Find where the given text appears and provide that cell's center as (x, y) coordinate. 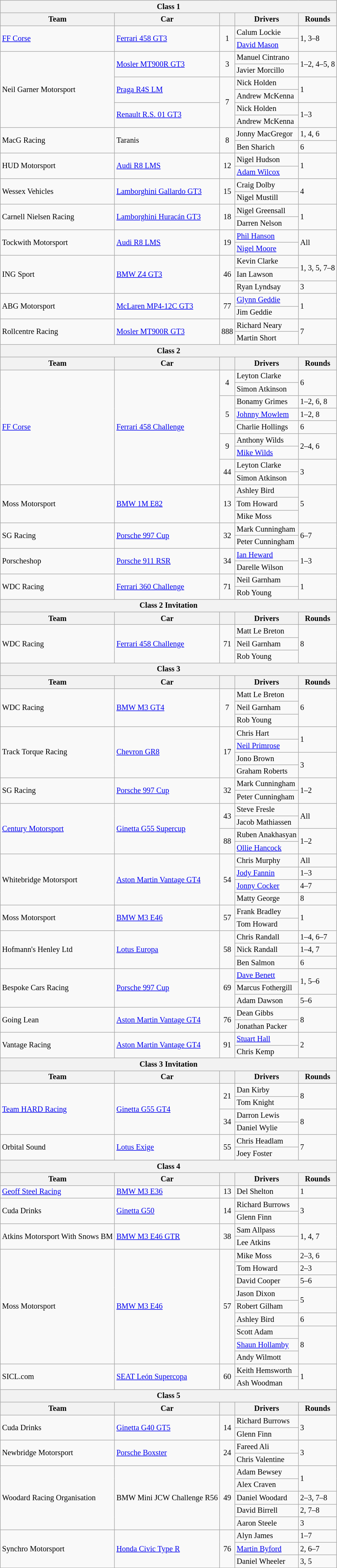
Vantage Racing (58, 1045)
49 (227, 1498)
Lee Atkins (267, 1243)
Team HARD Racing (58, 1109)
BMW M3 E46 GTR (167, 1236)
Synchro Motorsport (58, 1549)
Jonny MacGregor (267, 134)
Jason Dixon (267, 1294)
Scott Adam (267, 1332)
Class 4 (169, 1166)
Chris Valentine (267, 1459)
9 (227, 446)
Joey Foster (267, 1153)
24 (227, 1453)
Darelle Wilson (267, 567)
2, 6–7 (317, 1549)
Nigel Greensall (267, 211)
Ben Sharich (267, 147)
888 (227, 332)
Ollie Hancock (267, 848)
1, 3, 5, 7–8 (317, 267)
Ben Salmon (267, 963)
Ian Heward (267, 555)
44 (227, 472)
Porsche 911 RSR (167, 561)
Alyn James (267, 1536)
David Birrell (267, 1510)
Steve Fresle (267, 810)
Lotus Europa (167, 950)
Honda Civic Type R (167, 1549)
Ruben Anakhasyan (267, 835)
Chris Murphy (267, 860)
Johnny Mowlem (267, 414)
Graham Roberts (267, 771)
Nick Randall (267, 950)
Robert Gilham (267, 1306)
ABG Motorsport (58, 306)
Dave Benett (267, 975)
91 (227, 1045)
6–7 (317, 535)
Bespoke Cars Racing (58, 988)
Jody Fannin (267, 873)
21 (227, 1096)
55 (227, 1147)
Jim Geddie (267, 312)
Craig Dolby (267, 185)
Jacob Mathiassen (267, 822)
1, 5–6 (317, 981)
43 (227, 816)
Daniel Woodard (267, 1498)
38 (227, 1236)
Tockwith Motorsport (58, 242)
Matty George (267, 899)
Ryan Lyndsay (267, 287)
Wessex Vehicles (58, 192)
Ginetta G40 GT5 (167, 1428)
Alex Craven (267, 1485)
Bonamy Grimes (267, 402)
Phil Hanson (267, 236)
Ginetta G55 Supercup (167, 828)
Ian Lawson (267, 274)
88 (227, 841)
Anthony Wilds (267, 440)
Lotus Exige (167, 1147)
60 (227, 1377)
1–4, 6–7 (317, 937)
77 (227, 306)
Neil Primrose (267, 746)
Carnell Nielsen Racing (58, 217)
Jonathan Packer (267, 1026)
Darron Lewis (267, 1115)
Adam Wilcox (267, 172)
Class 3 Invitation (169, 1064)
Ginetta G50 (167, 1211)
Daniel Wylie (267, 1128)
Lamborghini Gallardo GT3 (167, 192)
HUD Motorsport (58, 166)
Manuel Cintrano (267, 58)
Javier Morcillo (267, 70)
Chevron GR8 (167, 752)
Century Motorsport (58, 828)
Aaron Steele (267, 1523)
2 (317, 1045)
4–7 (317, 886)
Darren Nelson (267, 223)
Chris Randall (267, 937)
Chris Headlam (267, 1141)
Keith Hemsworth (267, 1370)
Marcus Fothergill (267, 988)
BMW Mini JCW Challenge R56 (167, 1498)
BMW 1M E82 (167, 504)
Nigel Moore (267, 249)
3, 5 (317, 1561)
1–2, 6, 8 (317, 402)
Rollcentre Racing (58, 332)
Going Lean (58, 1019)
Sam Allpass (267, 1230)
David Cooper (267, 1281)
Chris Kemp (267, 1052)
SICL.com (58, 1377)
Chris Hart (267, 733)
Renault R.S. 01 GT3 (167, 115)
McLaren MP4-12C GT3 (167, 306)
Glynn Geddie (267, 300)
19 (227, 242)
1, 3–8 (317, 39)
1, 4, 7 (317, 1236)
Adam Bewsey (267, 1472)
Orbital Sound (58, 1147)
2, 7–8 (317, 1510)
Martin Short (267, 338)
Richard Neary (267, 325)
Mike Wilds (267, 452)
ING Sport (58, 274)
Lamborghini Huracán GT3 (167, 217)
Porsche Boxster (167, 1453)
Atkins Motorsport With Snows BM (58, 1236)
Newbridge Motorsport (58, 1453)
2–3, 7–8 (317, 1498)
Whitebridge Motorsport (58, 879)
69 (227, 988)
Charlie Hollings (267, 427)
Martin Byford (267, 1549)
Jono Brown (267, 758)
Shaun Hollamby (267, 1345)
Class 2 (169, 351)
Neil Garner Motorsport (58, 89)
1–2, 8 (317, 414)
Calum Lockie (267, 32)
Andy Wilmott (267, 1357)
Nigel Hudson (267, 159)
MacG Racing (58, 140)
Tom Knight (267, 1103)
Track Torque Racing (58, 752)
Class 1 (169, 6)
Frank Bradley (267, 911)
Praga R4S LM (167, 89)
Geoff Steel Racing (58, 1192)
Kevin Clarke (267, 261)
Hofmann's Henley Ltd (58, 950)
2–4, 6 (317, 446)
BMW Z4 GT3 (167, 274)
Daniel Wheeler (267, 1561)
Del Shelton (267, 1192)
1, 4, 6 (317, 134)
Jonny Cocker (267, 886)
Fareed Ali (267, 1447)
1–4, 7 (317, 950)
1–2, 4–5, 8 (317, 64)
BMW M3 GT4 (167, 707)
Adam Dawson (267, 1001)
Ferrari 360 Challenge (167, 586)
15 (227, 192)
2–3, 6 (317, 1256)
18 (227, 217)
Nigel Mustill (267, 198)
Class 3 (169, 669)
54 (227, 879)
Dean Gibbs (267, 1013)
46 (227, 274)
17 (227, 752)
12 (227, 166)
SEAT León Supercopa (167, 1377)
Ginetta G55 GT4 (167, 1109)
2–3 (317, 1268)
David Mason (267, 45)
Ash Woodman (267, 1383)
Class 2 Invitation (169, 605)
58 (227, 950)
Porscheshop (58, 561)
BMW M3 E36 (167, 1192)
1–7 (317, 1536)
Stuart Hall (267, 1039)
Dan Kirby (267, 1090)
Ferrari 458 GT3 (167, 39)
Class 5 (169, 1396)
Taranis (167, 140)
Woodard Racing Organisation (58, 1498)
